Detect which cell encompasses the target text, then output its (x, y) center coordinate. 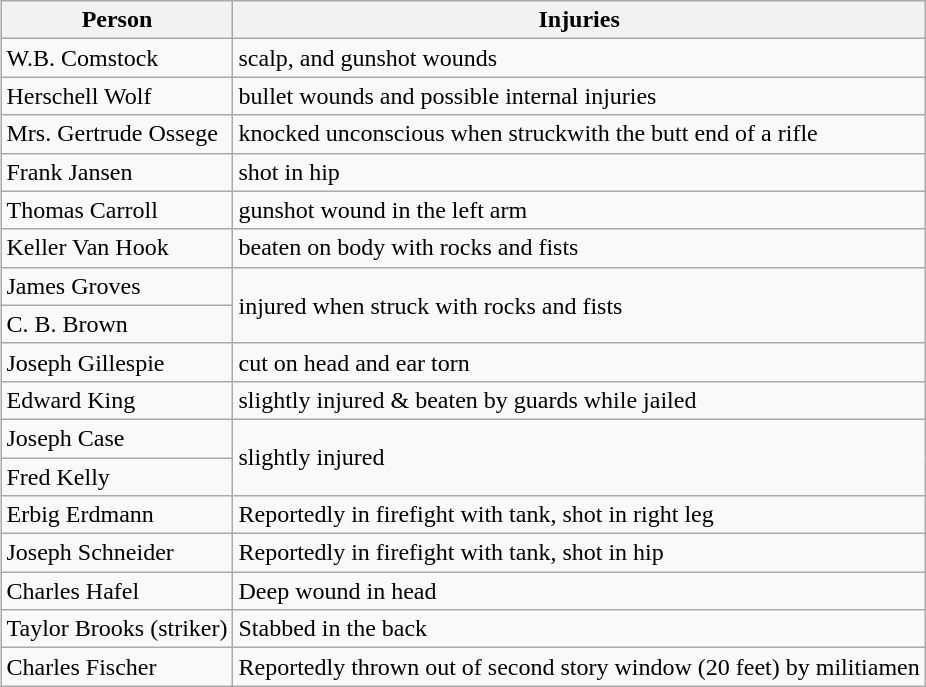
Stabbed in the back (579, 629)
bullet wounds and possible internal injuries (579, 96)
Herschell Wolf (117, 96)
Joseph Case (117, 438)
Reportedly thrown out of second story window (20 feet) by militiamen (579, 667)
slightly injured (579, 457)
slightly injured & beaten by guards while jailed (579, 400)
Thomas Carroll (117, 210)
gunshot wound in the left arm (579, 210)
cut on head and ear torn (579, 362)
Injuries (579, 20)
Taylor Brooks (striker) (117, 629)
Mrs. Gertrude Ossege (117, 134)
scalp, and gunshot wounds (579, 58)
Joseph Schneider (117, 553)
Edward King (117, 400)
Joseph Gillespie (117, 362)
James Groves (117, 286)
injured when struck with rocks and fists (579, 305)
beaten on body with rocks and fists (579, 248)
W.B. Comstock (117, 58)
Reportedly in firefight with tank, shot in hip (579, 553)
Frank Jansen (117, 172)
Fred Kelly (117, 477)
Keller Van Hook (117, 248)
Erbig Erdmann (117, 515)
Charles Fischer (117, 667)
shot in hip (579, 172)
Charles Hafel (117, 591)
Deep wound in head (579, 591)
Person (117, 20)
Reportedly in firefight with tank, shot in right leg (579, 515)
C. B. Brown (117, 324)
knocked unconscious when struckwith the butt end of a rifle (579, 134)
